Identify which cell holds the provided text, then report its (x, y) central coordinate. 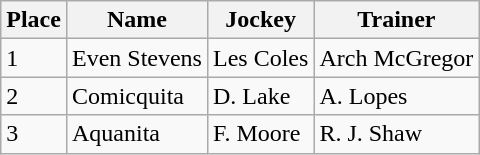
1 (34, 58)
3 (34, 134)
Name (136, 20)
Even Stevens (136, 58)
Arch McGregor (396, 58)
2 (34, 96)
Les Coles (260, 58)
A. Lopes (396, 96)
Trainer (396, 20)
D. Lake (260, 96)
Aquanita (136, 134)
F. Moore (260, 134)
Comicquita (136, 96)
Place (34, 20)
R. J. Shaw (396, 134)
Jockey (260, 20)
